Locate the cell with the specified text and output its (X, Y) center coordinate. 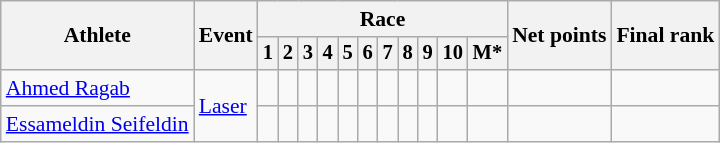
Net points (559, 36)
Athlete (98, 36)
5 (348, 54)
Event (226, 36)
Race (382, 19)
9 (428, 54)
2 (288, 54)
Final rank (665, 36)
4 (328, 54)
8 (408, 54)
7 (388, 54)
Laser (226, 106)
3 (308, 54)
10 (453, 54)
Ahmed Ragab (98, 88)
1 (268, 54)
6 (368, 54)
Essameldin Seifeldin (98, 124)
M* (488, 54)
